Detect which cell encompasses the target text, then output its (X, Y) center coordinate. 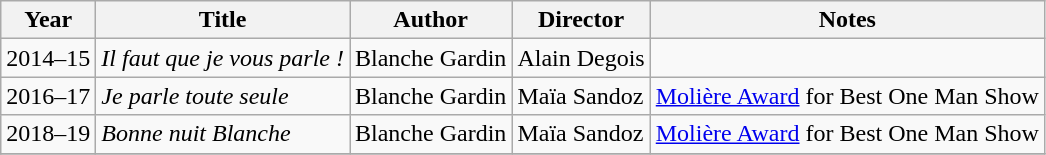
Director (581, 20)
Notes (847, 20)
Il faut que je vous parle ! (223, 58)
2014–15 (48, 58)
2016–17 (48, 96)
Year (48, 20)
Je parle toute seule (223, 96)
Bonne nuit Blanche (223, 134)
Alain Degois (581, 58)
Title (223, 20)
2018–19 (48, 134)
Author (431, 20)
